Provide the [X, Y] coordinate of the cell's center where the given text is located.  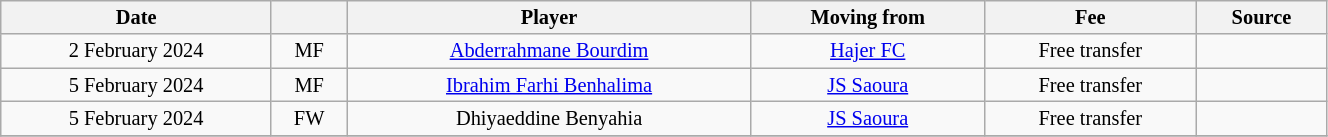
Hajer FC [868, 51]
Fee [1090, 17]
Date [136, 17]
Abderrahmane Bourdim [549, 51]
Player [549, 17]
FW [308, 118]
Moving from [868, 17]
2 February 2024 [136, 51]
Dhiyaeddine Benyahia [549, 118]
Source [1261, 17]
Ibrahim Farhi Benhalima [549, 85]
